For the text-containing cell, return its midpoint in (x, y) coordinate format. 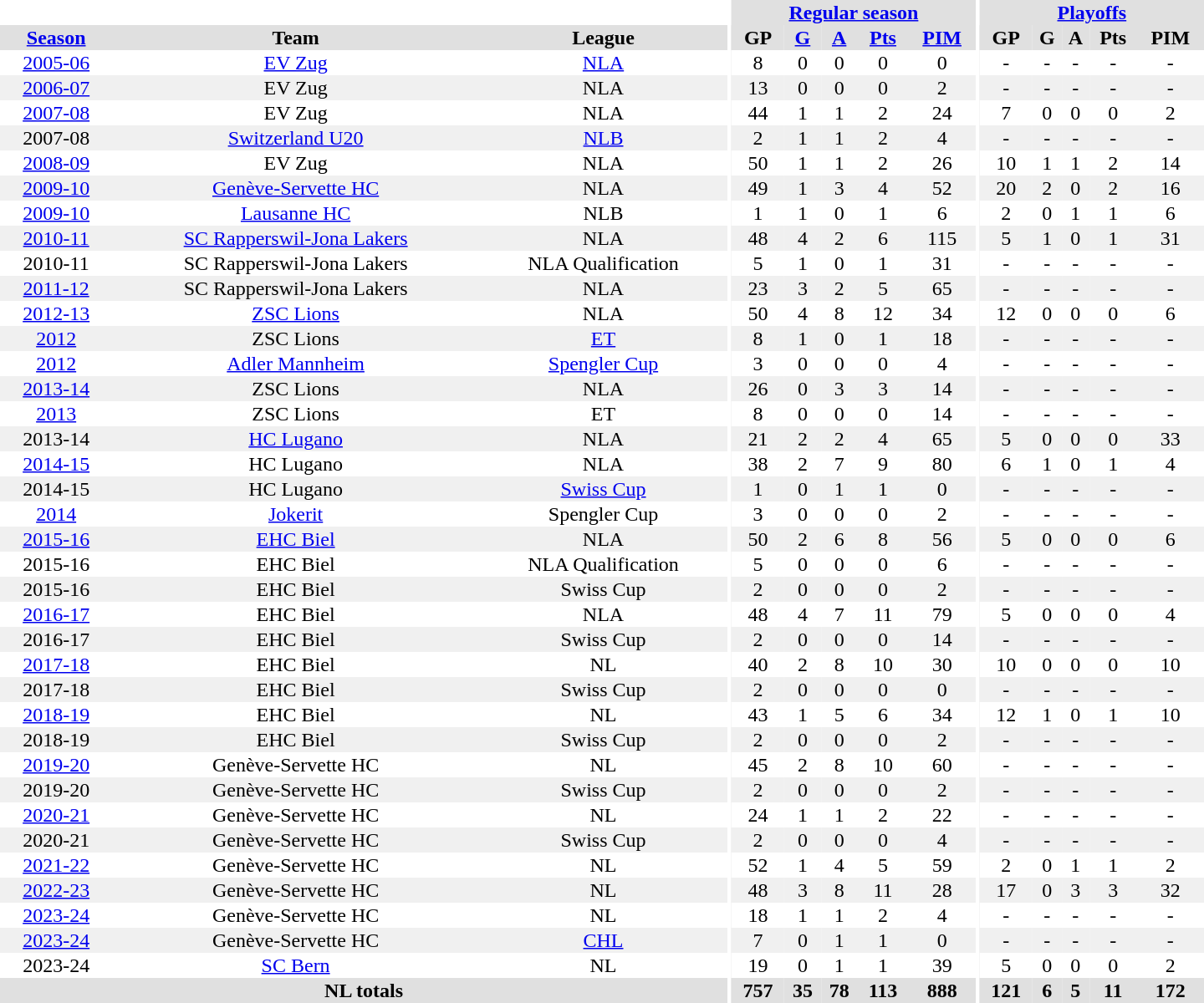
16 (1171, 188)
79 (941, 614)
Switzerland U20 (296, 138)
Lausanne HC (296, 213)
757 (758, 990)
38 (758, 464)
23 (758, 288)
League (604, 38)
SC Bern (296, 965)
45 (758, 765)
49 (758, 188)
59 (941, 865)
Team (296, 38)
115 (941, 238)
19 (758, 965)
2008-09 (56, 163)
40 (758, 664)
60 (941, 765)
2005-06 (56, 63)
NL totals (364, 990)
888 (941, 990)
22 (941, 815)
2021-22 (56, 865)
33 (1171, 439)
2011-12 (56, 288)
39 (941, 965)
78 (839, 990)
Adler Mannheim (296, 364)
113 (883, 990)
9 (883, 464)
43 (758, 715)
44 (758, 113)
Season (56, 38)
20 (1007, 188)
21 (758, 439)
2006-07 (56, 88)
35 (803, 990)
28 (941, 890)
2013 (56, 414)
17 (1007, 890)
Regular season (854, 13)
2022-23 (56, 890)
Jokerit (296, 514)
32 (1171, 890)
2014 (56, 514)
30 (941, 664)
2012-13 (56, 313)
CHL (604, 940)
Playoffs (1092, 13)
56 (941, 539)
13 (758, 88)
80 (941, 464)
121 (1007, 990)
172 (1171, 990)
